Output the [x, y] coordinate of the center of the cell containing the given text.  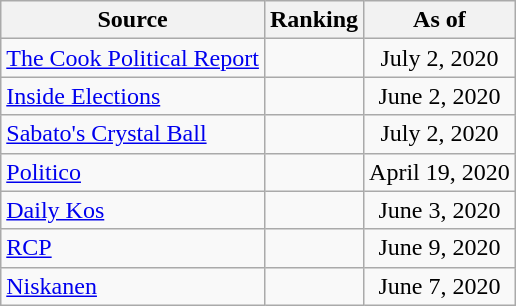
June 2, 2020 [440, 96]
Politico [133, 172]
June 9, 2020 [440, 248]
June 3, 2020 [440, 210]
As of [440, 20]
Source [133, 20]
Niskanen [133, 286]
Ranking [314, 20]
RCP [133, 248]
The Cook Political Report [133, 58]
Sabato's Crystal Ball [133, 134]
June 7, 2020 [440, 286]
Daily Kos [133, 210]
April 19, 2020 [440, 172]
Inside Elections [133, 96]
